Search for the cell housing the specified text and yield its [X, Y] center coordinate. 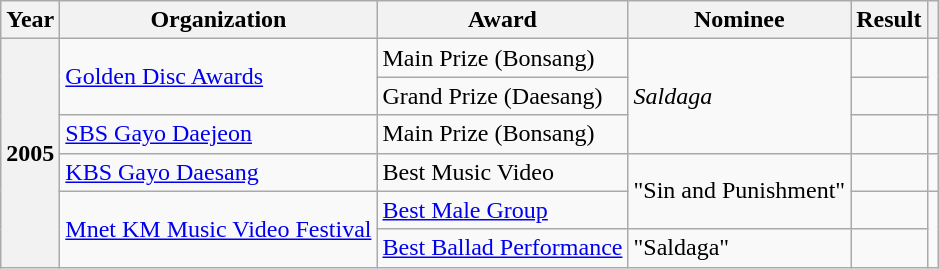
2005 [30, 153]
Nominee [740, 20]
Best Music Video [502, 172]
Mnet KM Music Video Festival [218, 229]
"Saldaga" [740, 248]
Grand Prize (Daesang) [502, 96]
Best Ballad Performance [502, 248]
Result [889, 20]
KBS Gayo Daesang [218, 172]
Saldaga [740, 96]
"Sin and Punishment" [740, 191]
Best Male Group [502, 210]
Award [502, 20]
Year [30, 20]
Golden Disc Awards [218, 77]
SBS Gayo Daejeon [218, 134]
Organization [218, 20]
